From the cell containing the given text, extract its center point as (x, y) coordinate. 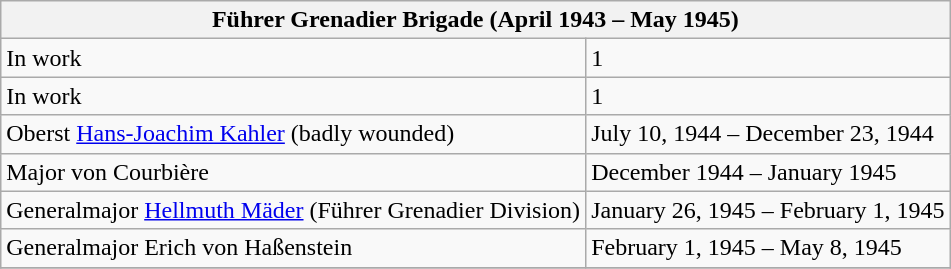
Generalmajor Hellmuth Mäder (Führer Grenadier Division) (294, 210)
Major von Courbière (294, 172)
Führer Grenadier Brigade (April 1943 – May 1945) (476, 20)
Oberst Hans-Joachim Kahler (badly wounded) (294, 134)
February 1, 1945 – May 8, 1945 (768, 248)
January 26, 1945 – February 1, 1945 (768, 210)
Generalmajor Erich von Haßenstein (294, 248)
July 10, 1944 – December 23, 1944 (768, 134)
December 1944 – January 1945 (768, 172)
